Determine the [X, Y] coordinate at the center of the cell enclosing the given text.  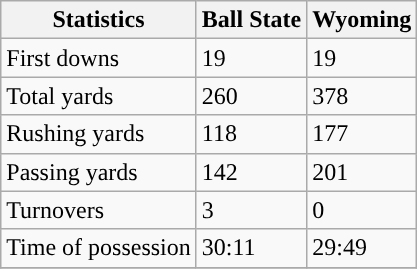
118 [251, 134]
260 [251, 96]
Passing yards [99, 172]
Ball State [251, 20]
378 [362, 96]
3 [251, 210]
Time of possession [99, 248]
First downs [99, 58]
142 [251, 172]
Total yards [99, 96]
Statistics [99, 20]
201 [362, 172]
Wyoming [362, 20]
Turnovers [99, 210]
29:49 [362, 248]
30:11 [251, 248]
Rushing yards [99, 134]
0 [362, 210]
177 [362, 134]
